Return (x, y) of the center of cell containing provided text 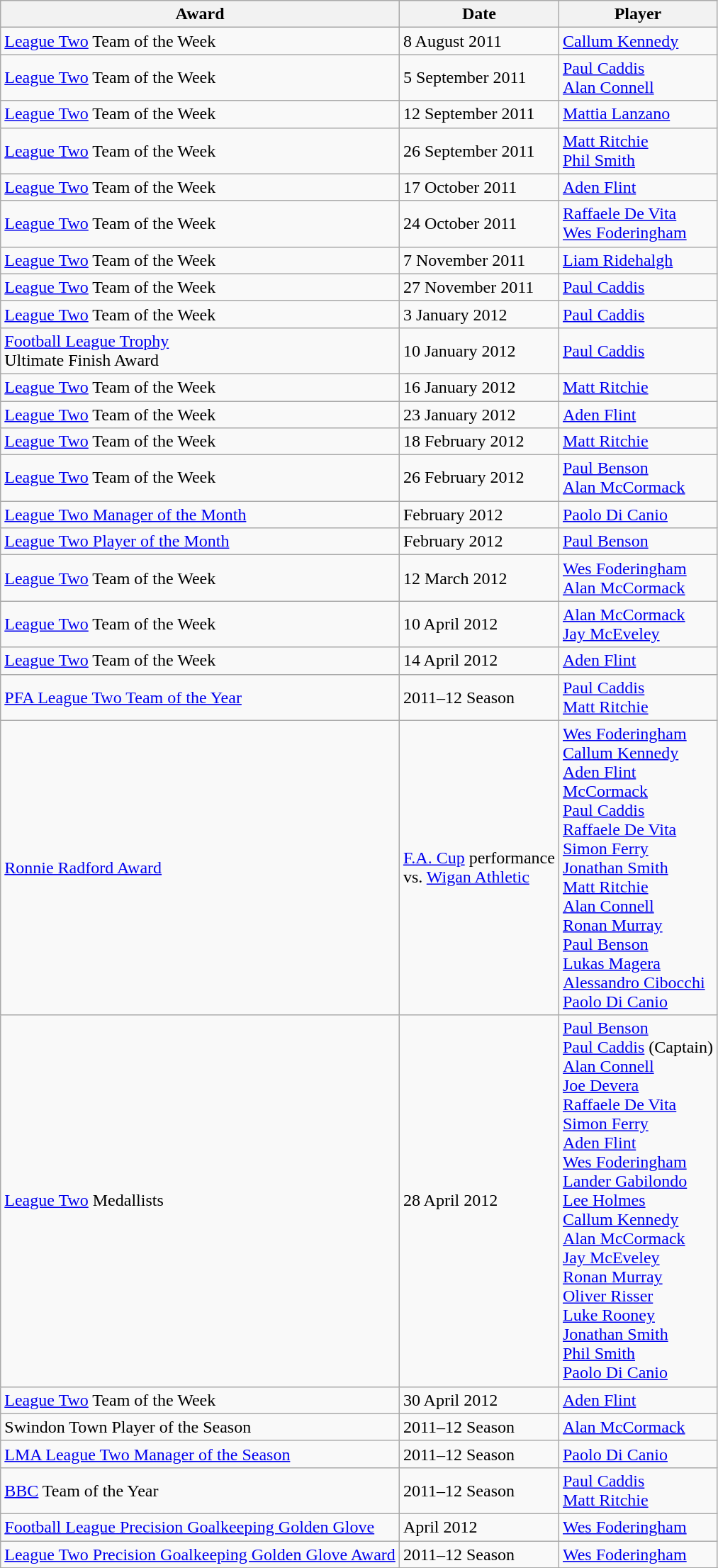
F.A. Cup performance vs. Wigan Athletic (479, 868)
Mattia Lanzano (638, 114)
Wes Foderingham Alan McCormack (638, 578)
Award (200, 14)
3 January 2012 (479, 314)
Alan McCormack Jay McEveley (638, 624)
Swindon Town Player of the Season (200, 1427)
Paul Caddis Alan Connell (638, 78)
Alan McCormack (638, 1427)
10 April 2012 (479, 624)
Player (638, 14)
BBC Team of the Year (200, 1490)
League Two Manager of the Month (200, 515)
LMA League Two Manager of the Season (200, 1454)
16 January 2012 (479, 387)
League Two Precision Goalkeeping Golden Glove Award (200, 1555)
24 October 2011 (479, 224)
17 October 2011 (479, 187)
League Two Medallists (200, 1201)
23 January 2012 (479, 415)
Football League Precision Goalkeeping Golden Glove (200, 1527)
April 2012 (479, 1527)
12 March 2012 (479, 578)
5 September 2011 (479, 78)
Matt Ritchie Phil Smith (638, 150)
10 January 2012 (479, 350)
Ronnie Radford Award (200, 868)
7 November 2011 (479, 260)
PFA League Two Team of the Year (200, 698)
30 April 2012 (479, 1400)
League Two Player of the Month (200, 542)
18 February 2012 (479, 442)
14 April 2012 (479, 661)
26 September 2011 (479, 150)
Paul Benson Alan McCormack (638, 478)
Liam Ridehalgh (638, 260)
Date (479, 14)
Raffaele De Vita Wes Foderingham (638, 224)
8 August 2011 (479, 41)
12 September 2011 (479, 114)
Football League TrophyUltimate Finish Award (200, 350)
28 April 2012 (479, 1201)
26 February 2012 (479, 478)
Callum Kennedy (638, 41)
Paul Benson (638, 542)
27 November 2011 (479, 287)
